Locate the cell with the specified text and output its (x, y) center coordinate. 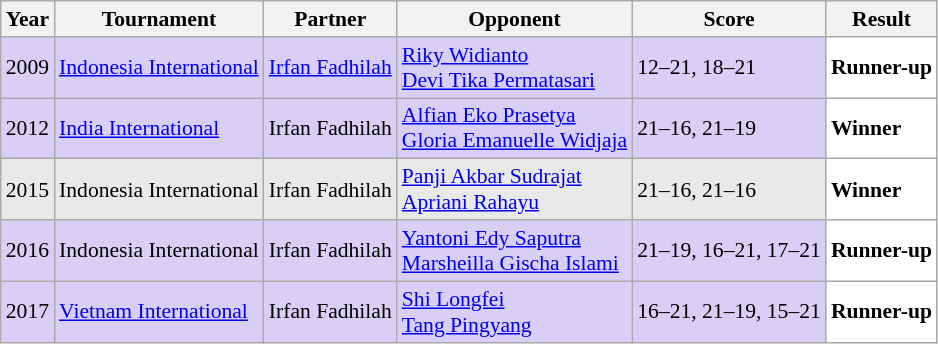
2009 (28, 68)
21–19, 16–21, 17–21 (729, 250)
12–21, 18–21 (729, 68)
Alfian Eko Prasetya Gloria Emanuelle Widjaja (514, 128)
2017 (28, 312)
Partner (330, 19)
Result (882, 19)
2016 (28, 250)
Yantoni Edy Saputra Marsheilla Gischa Islami (514, 250)
Year (28, 19)
16–21, 21–19, 15–21 (729, 312)
Score (729, 19)
21–16, 21–16 (729, 190)
2012 (28, 128)
Shi Longfei Tang Pingyang (514, 312)
2015 (28, 190)
Panji Akbar Sudrajat Apriani Rahayu (514, 190)
21–16, 21–19 (729, 128)
Riky Widianto Devi Tika Permatasari (514, 68)
India International (159, 128)
Opponent (514, 19)
Vietnam International (159, 312)
Tournament (159, 19)
